Capture the cell that displays the provided text and extract its (X, Y) central coordinate. 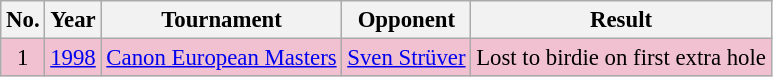
Sven Strüver (406, 58)
Result (621, 20)
No. (23, 20)
Lost to birdie on first extra hole (621, 58)
1 (23, 58)
Year (73, 20)
Tournament (222, 20)
1998 (73, 58)
Canon European Masters (222, 58)
Opponent (406, 20)
